Detect which cell encompasses the target text, then output its [X, Y] center coordinate. 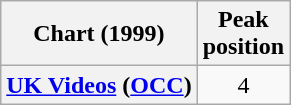
4 [243, 85]
Peakposition [243, 34]
UK Videos (OCC) [99, 85]
Chart (1999) [99, 34]
